Determine the [X, Y] coordinate at the center of the cell enclosing the given text.  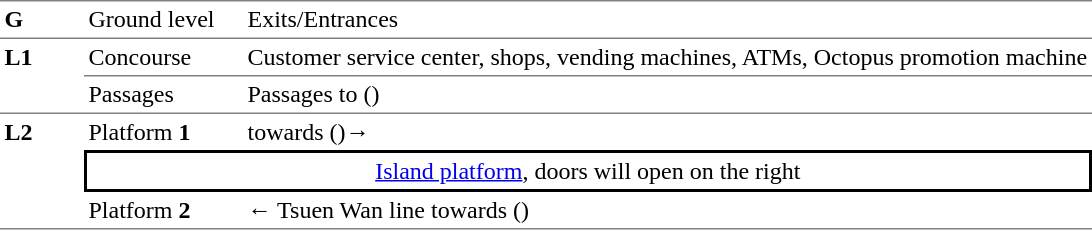
Passages [164, 95]
L2 [42, 172]
Platform 2 [164, 211]
← Tsuen Wan line towards () [668, 211]
Customer service center, shops, vending machines, ATMs, Octopus promotion machine [668, 58]
Exits/Entrances [668, 20]
G [42, 20]
L1 [42, 76]
towards ()→ [668, 132]
Concourse [164, 58]
Island platform, doors will open on the right [588, 171]
Passages to () [668, 95]
Ground level [164, 20]
Platform 1 [164, 132]
